Identify which cell holds the provided text, then report its (X, Y) central coordinate. 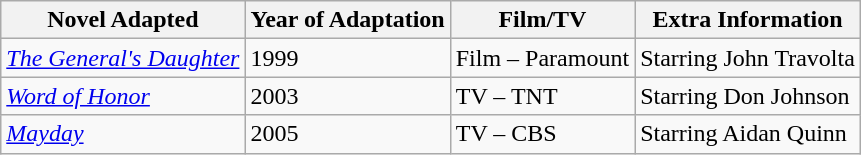
Year of Adaptation (348, 20)
1999 (348, 58)
The General's Daughter (123, 58)
Mayday (123, 134)
Starring Aidan Quinn (748, 134)
Novel Adapted (123, 20)
Starring John Travolta (748, 58)
Film – Paramount (542, 58)
Film/TV (542, 20)
2005 (348, 134)
Starring Don Johnson (748, 96)
Extra Information (748, 20)
2003 (348, 96)
TV – CBS (542, 134)
Word of Honor (123, 96)
TV – TNT (542, 96)
